Provide the [X, Y] coordinate of the cell's center where the given text is located.  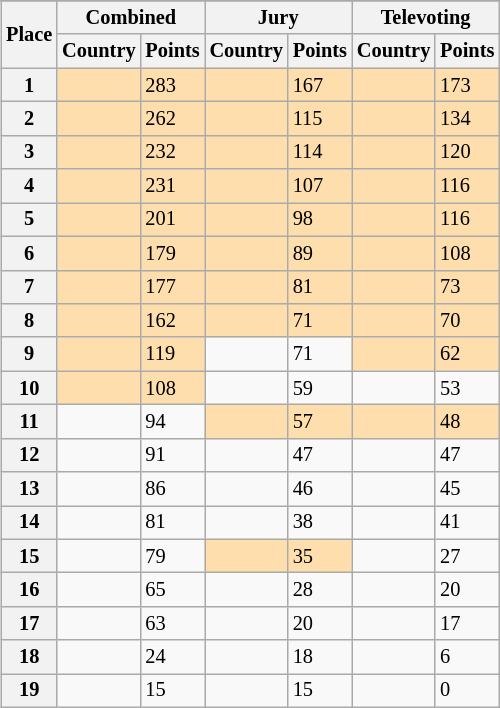
177 [172, 287]
119 [172, 354]
94 [172, 422]
120 [467, 152]
7 [29, 287]
232 [172, 152]
4 [29, 186]
11 [29, 422]
73 [467, 287]
45 [467, 489]
0 [467, 691]
98 [320, 220]
13 [29, 489]
12 [29, 455]
63 [172, 624]
Combined [130, 18]
262 [172, 119]
86 [172, 489]
57 [320, 422]
41 [467, 523]
Place [29, 34]
8 [29, 321]
65 [172, 590]
35 [320, 556]
19 [29, 691]
24 [172, 657]
38 [320, 523]
134 [467, 119]
283 [172, 85]
14 [29, 523]
162 [172, 321]
53 [467, 388]
89 [320, 253]
173 [467, 85]
114 [320, 152]
9 [29, 354]
5 [29, 220]
10 [29, 388]
79 [172, 556]
107 [320, 186]
27 [467, 556]
59 [320, 388]
91 [172, 455]
3 [29, 152]
231 [172, 186]
70 [467, 321]
Jury [278, 18]
1 [29, 85]
Televoting [426, 18]
16 [29, 590]
2 [29, 119]
62 [467, 354]
46 [320, 489]
115 [320, 119]
179 [172, 253]
201 [172, 220]
167 [320, 85]
28 [320, 590]
48 [467, 422]
